Locate the cell with the specified text and output its [X, Y] center coordinate. 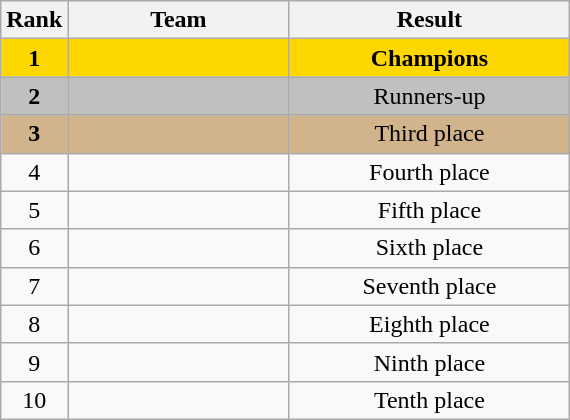
Third place [430, 134]
Eighth place [430, 324]
Ninth place [430, 362]
10 [34, 400]
5 [34, 210]
Fourth place [430, 172]
Result [430, 20]
Seventh place [430, 286]
6 [34, 248]
1 [34, 58]
4 [34, 172]
Fifth place [430, 210]
Rank [34, 20]
8 [34, 324]
Team [178, 20]
7 [34, 286]
9 [34, 362]
2 [34, 96]
Champions [430, 58]
Runners-up [430, 96]
Sixth place [430, 248]
3 [34, 134]
Tenth place [430, 400]
